Detect which cell encompasses the target text, then output its (x, y) center coordinate. 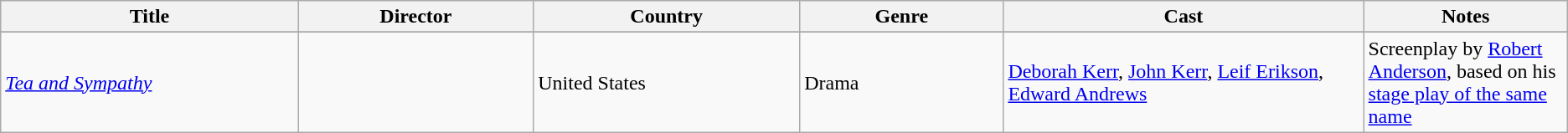
Drama (901, 82)
Country (667, 17)
Title (149, 17)
Notes (1466, 17)
United States (667, 82)
Screenplay by Robert Anderson, based on his stage play of the same name (1466, 82)
Deborah Kerr, John Kerr, Leif Erikson, Edward Andrews (1184, 82)
Cast (1184, 17)
Tea and Sympathy (149, 82)
Genre (901, 17)
Director (415, 17)
